Find where the given text appears and provide that cell's center as (X, Y) coordinate. 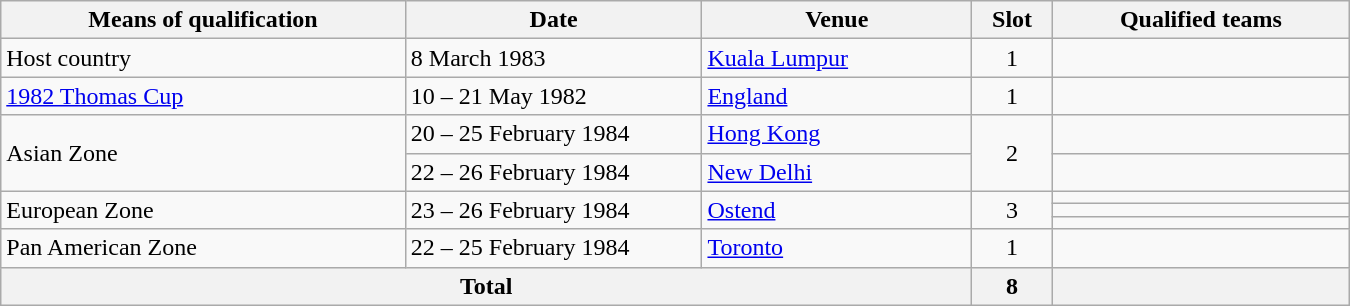
Qualified teams (1202, 20)
Host country (204, 58)
Date (554, 20)
20 – 25 February 1984 (554, 134)
Pan American Zone (204, 248)
England (837, 96)
European Zone (204, 210)
Total (486, 286)
10 – 21 May 1982 (554, 96)
Venue (837, 20)
New Delhi (837, 172)
8 March 1983 (554, 58)
Kuala Lumpur (837, 58)
Asian Zone (204, 153)
Slot (1012, 20)
Means of qualification (204, 20)
22 – 26 February 1984 (554, 172)
2 (1012, 153)
Ostend (837, 210)
1982 Thomas Cup (204, 96)
22 – 25 February 1984 (554, 248)
3 (1012, 210)
23 – 26 February 1984 (554, 210)
Toronto (837, 248)
8 (1012, 286)
Hong Kong (837, 134)
